Determine the [x, y] coordinate at the center of the cell enclosing the given text.  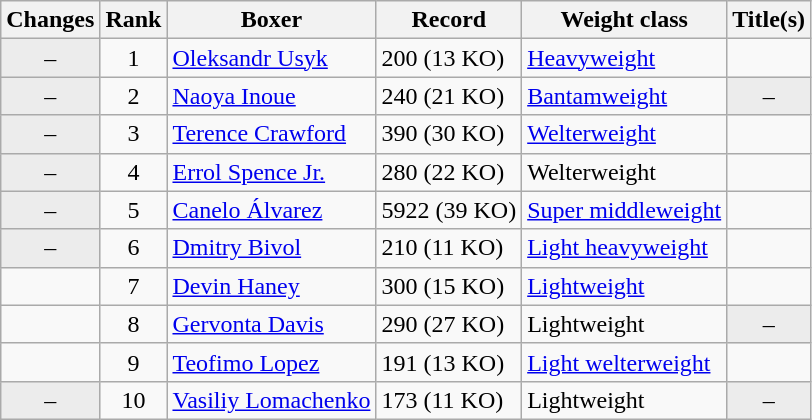
4 [134, 172]
1 [134, 58]
173 (11 KO) [449, 400]
191 (13 KO) [449, 362]
210 (11 KO) [449, 248]
Boxer [272, 20]
Naoya Inoue [272, 96]
240 (21 KO) [449, 96]
Heavyweight [624, 58]
Teofimo Lopez [272, 362]
Title(s) [769, 20]
Weight class [624, 20]
8 [134, 324]
300 (15 KO) [449, 286]
Oleksandr Usyk [272, 58]
Errol Spence Jr. [272, 172]
Light welterweight [624, 362]
6 [134, 248]
Record [449, 20]
Vasiliy Lomachenko [272, 400]
5 [134, 210]
Bantamweight [624, 96]
200 (13 KO) [449, 58]
290 (27 KO) [449, 324]
Canelo Álvarez [272, 210]
Gervonta Davis [272, 324]
Changes [50, 20]
Rank [134, 20]
9 [134, 362]
390 (30 KO) [449, 134]
Light heavyweight [624, 248]
Terence Crawford [272, 134]
Super middleweight [624, 210]
Devin Haney [272, 286]
3 [134, 134]
5922 (39 KO) [449, 210]
Dmitry Bivol [272, 248]
280 (22 KO) [449, 172]
2 [134, 96]
7 [134, 286]
10 [134, 400]
